Determine the [X, Y] coordinate at the center of the cell enclosing the given text.  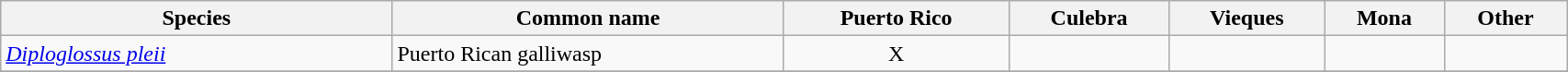
Species [197, 18]
Common name [588, 18]
X [897, 54]
Mona [1385, 18]
Culebra [1089, 18]
Puerto Rico [897, 18]
Diploglossus pleii [197, 54]
Vieques [1247, 18]
Other [1505, 18]
Puerto Rican galliwasp [588, 54]
